Capture the cell that displays the provided text and extract its [X, Y] central coordinate. 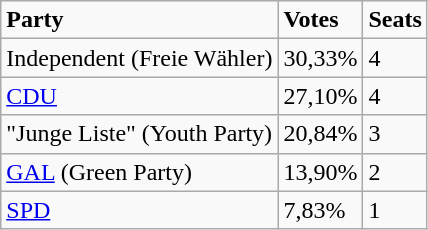
GAL (Green Party) [140, 172]
20,84% [320, 134]
"Junge Liste" (Youth Party) [140, 134]
CDU [140, 96]
13,90% [320, 172]
1 [395, 210]
27,10% [320, 96]
Votes [320, 20]
Party [140, 20]
Seats [395, 20]
30,33% [320, 58]
2 [395, 172]
Independent (Freie Wähler) [140, 58]
SPD [140, 210]
3 [395, 134]
7,83% [320, 210]
